Provide the (X, Y) coordinate of the cell's center where the given text is located.  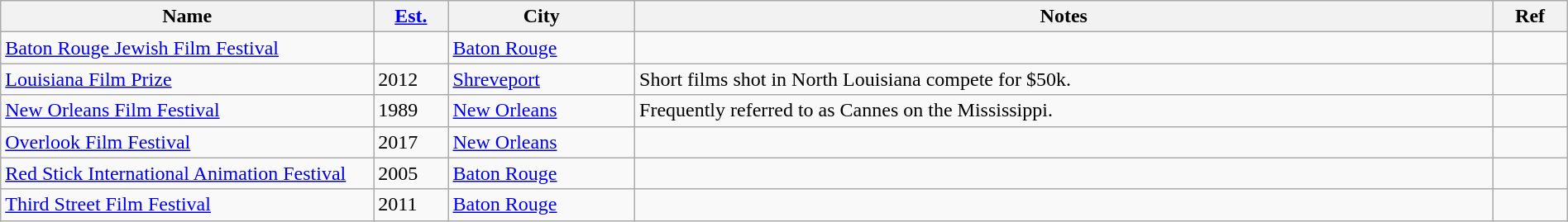
Est. (411, 17)
New Orleans Film Festival (187, 111)
Third Street Film Festival (187, 205)
Frequently referred to as Cannes on the Mississippi. (1064, 111)
City (542, 17)
Shreveport (542, 79)
Name (187, 17)
Short films shot in North Louisiana compete for $50k. (1064, 79)
Baton Rouge Jewish Film Festival (187, 48)
2005 (411, 173)
Louisiana Film Prize (187, 79)
Ref (1530, 17)
2012 (411, 79)
Red Stick International Animation Festival (187, 173)
1989 (411, 111)
Overlook Film Festival (187, 142)
2017 (411, 142)
Notes (1064, 17)
2011 (411, 205)
